Provide the (X, Y) coordinate of the cell's center where the given text is located.  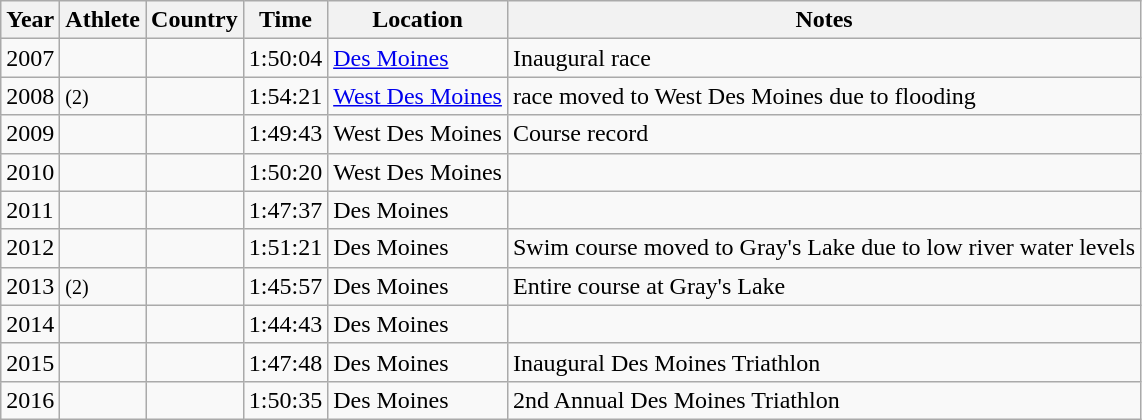
Year (30, 20)
Country (195, 20)
Swim course moved to Gray's Lake due to low river water levels (824, 248)
2013 (30, 286)
2009 (30, 134)
1:50:04 (285, 58)
Entire course at Gray's Lake (824, 286)
1:49:43 (285, 134)
2nd Annual Des Moines Triathlon (824, 400)
Location (418, 20)
Time (285, 20)
Course record (824, 134)
2007 (30, 58)
1:50:20 (285, 172)
2008 (30, 96)
2010 (30, 172)
1:50:35 (285, 400)
2015 (30, 362)
2012 (30, 248)
1:44:43 (285, 324)
2011 (30, 210)
1:45:57 (285, 286)
1:54:21 (285, 96)
Athlete (103, 20)
1:47:37 (285, 210)
Inaugural race (824, 58)
1:51:21 (285, 248)
Inaugural Des Moines Triathlon (824, 362)
race moved to West Des Moines due to flooding (824, 96)
2016 (30, 400)
1:47:48 (285, 362)
2014 (30, 324)
Notes (824, 20)
